From the cell containing the given text, extract its center point as [X, Y] coordinate. 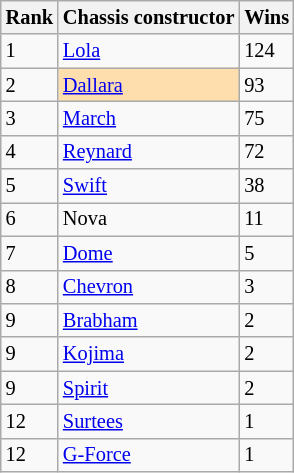
93 [266, 85]
Swift [148, 186]
Reynard [148, 152]
6 [30, 219]
Chevron [148, 287]
8 [30, 287]
38 [266, 186]
Kojima [148, 354]
Lola [148, 51]
Surtees [148, 421]
75 [266, 118]
Dome [148, 253]
72 [266, 152]
Chassis constructor [148, 17]
G-Force [148, 455]
4 [30, 152]
Dallara [148, 85]
7 [30, 253]
11 [266, 219]
Brabham [148, 320]
March [148, 118]
Wins [266, 17]
Nova [148, 219]
Spirit [148, 388]
124 [266, 51]
Rank [30, 17]
